For the text-containing cell, return its midpoint in [x, y] coordinate format. 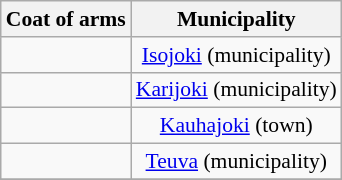
Kauhajoki (town) [236, 126]
Karijoki (municipality) [236, 90]
Municipality [236, 19]
Isojoki (municipality) [236, 55]
Teuva (municipality) [236, 162]
Coat of arms [66, 19]
